Capture the cell that displays the provided text and extract its [x, y] central coordinate. 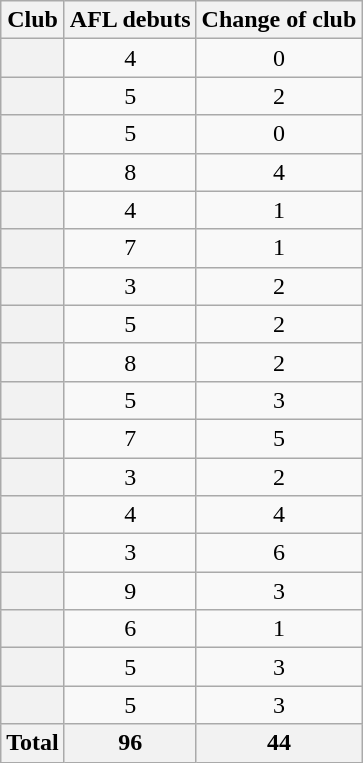
Total [33, 743]
44 [279, 743]
96 [130, 743]
Club [33, 20]
Change of club [279, 20]
AFL debuts [130, 20]
9 [130, 591]
